Identify which cell holds the provided text, then report its [x, y] central coordinate. 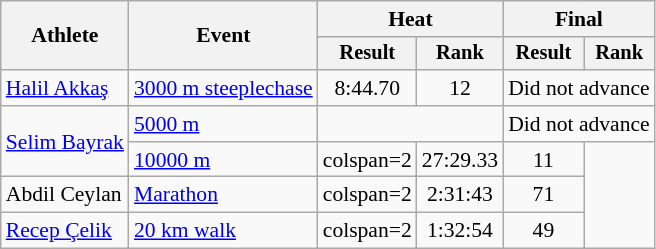
Heat [410, 19]
1:32:54 [460, 231]
Recep Çelik [65, 231]
Selim Bayrak [65, 142]
10000 m [224, 160]
71 [544, 195]
3000 m steeplechase [224, 88]
20 km walk [224, 231]
Marathon [224, 195]
Abdil Ceylan [65, 195]
Halil Akkaş [65, 88]
27:29.33 [460, 160]
Athlete [65, 36]
Event [224, 36]
8:44.70 [368, 88]
Final [579, 19]
5000 m [224, 124]
12 [460, 88]
49 [544, 231]
11 [544, 160]
2:31:43 [460, 195]
